Detect which cell encompasses the target text, then output its (X, Y) center coordinate. 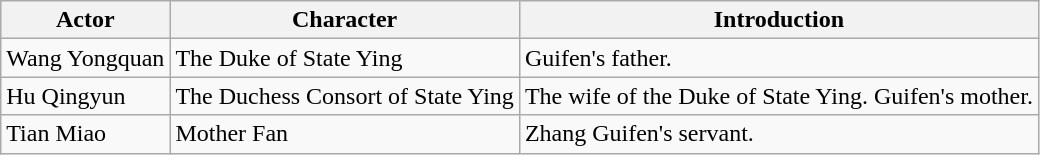
The Duke of State Ying (344, 58)
Mother Fan (344, 134)
The Duchess Consort of State Ying (344, 96)
Introduction (778, 20)
Tian Miao (86, 134)
Wang Yongquan (86, 58)
Character (344, 20)
The wife of the Duke of State Ying. Guifen's mother. (778, 96)
Hu Qingyun (86, 96)
Zhang Guifen's servant. (778, 134)
Actor (86, 20)
Guifen's father. (778, 58)
